Capture the cell that displays the provided text and extract its [X, Y] central coordinate. 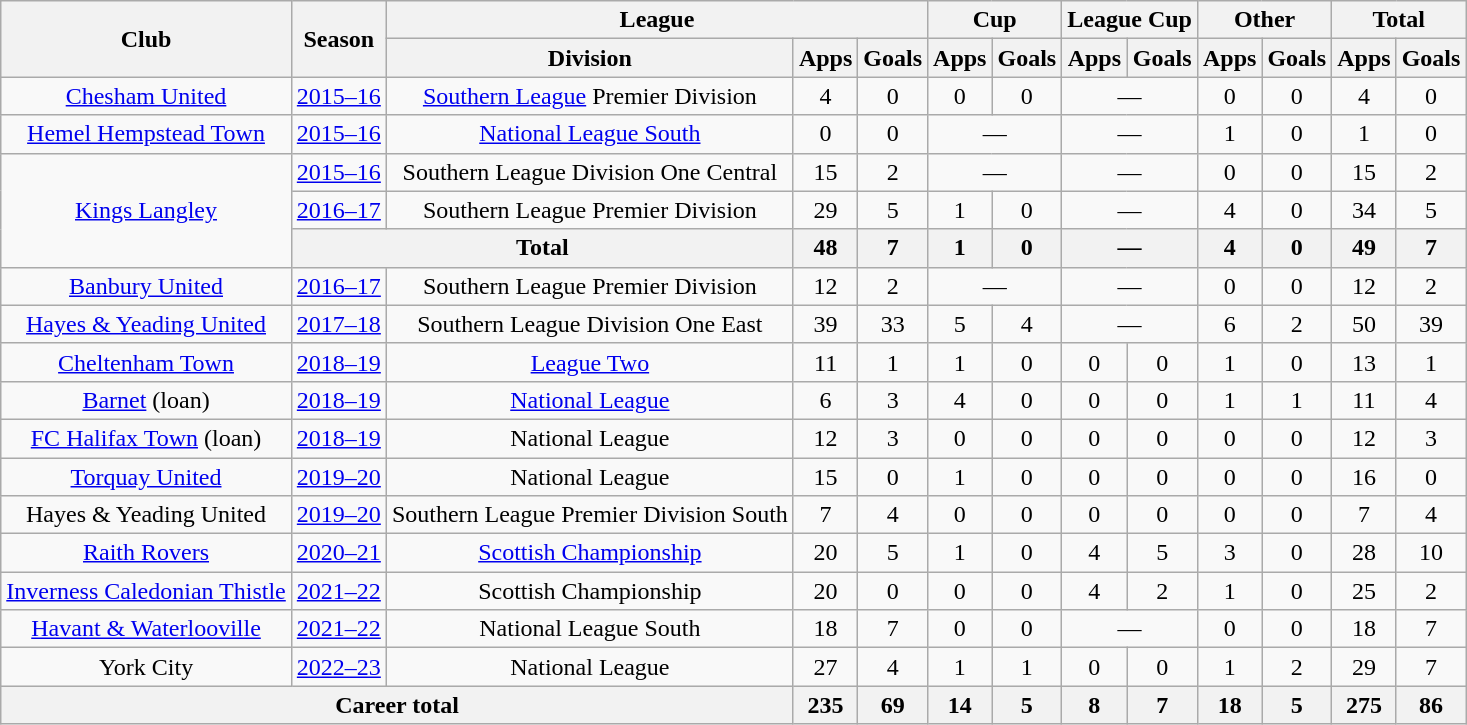
2017–18 [338, 324]
League Two [590, 362]
28 [1364, 553]
69 [893, 705]
Hemel Hempstead Town [146, 134]
Havant & Waterlooville [146, 629]
Other [1264, 20]
10 [1431, 553]
13 [1364, 362]
York City [146, 667]
FC Halifax Town (loan) [146, 438]
8 [1094, 705]
Club [146, 39]
Cup [995, 20]
Cheltenham Town [146, 362]
235 [825, 705]
50 [1364, 324]
Division [590, 58]
Southern League Division One Central [590, 172]
14 [960, 705]
League [656, 20]
Banbury United [146, 286]
2022–23 [338, 667]
Season [338, 39]
Chesham United [146, 96]
49 [1364, 248]
2020–21 [338, 553]
Southern League Premier Division South [590, 515]
Career total [398, 705]
25 [1364, 591]
27 [825, 667]
16 [1364, 477]
Kings Langley [146, 210]
League Cup [1130, 20]
86 [1431, 705]
33 [893, 324]
Torquay United [146, 477]
Raith Rovers [146, 553]
Barnet (loan) [146, 400]
275 [1364, 705]
Inverness Caledonian Thistle [146, 591]
48 [825, 248]
34 [1364, 210]
Southern League Division One East [590, 324]
